From the cell containing the given text, extract its center point as [x, y] coordinate. 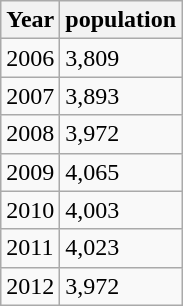
3,893 [121, 96]
2008 [30, 134]
4,023 [121, 248]
2009 [30, 172]
2007 [30, 96]
population [121, 20]
2012 [30, 286]
Year [30, 20]
3,809 [121, 58]
2010 [30, 210]
2006 [30, 58]
4,003 [121, 210]
4,065 [121, 172]
2011 [30, 248]
